Return the [x, y] coordinate for the center point of the cell that contains the specified text.  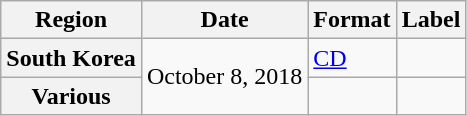
Label [431, 20]
October 8, 2018 [224, 77]
Region [72, 20]
Format [352, 20]
CD [352, 58]
South Korea [72, 58]
Various [72, 96]
Date [224, 20]
